Scan for the cell matching the given text and deliver its [x, y] coordinate at center. 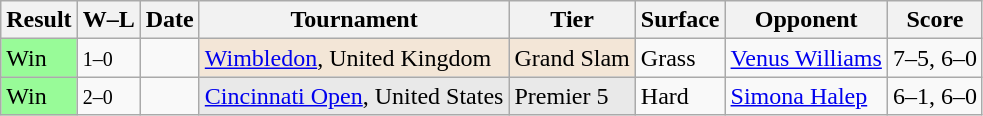
Hard [680, 96]
Date [170, 20]
Tier [572, 20]
1–0 [108, 58]
W–L [108, 20]
Result [39, 20]
Surface [680, 20]
Opponent [806, 20]
2–0 [108, 96]
Premier 5 [572, 96]
Tournament [354, 20]
7–5, 6–0 [934, 58]
Wimbledon, United Kingdom [354, 58]
Cincinnati Open, United States [354, 96]
Venus Williams [806, 58]
Score [934, 20]
6–1, 6–0 [934, 96]
Grass [680, 58]
Grand Slam [572, 58]
Simona Halep [806, 96]
